Extract the [X, Y] coordinate from the center of the cell holding the provided text.  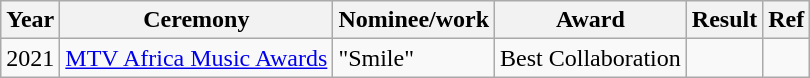
Ref [786, 20]
Result [724, 20]
Ceremony [196, 20]
Nominee/work [414, 20]
"Smile" [414, 58]
2021 [30, 58]
Year [30, 20]
MTV Africa Music Awards [196, 58]
Best Collaboration [591, 58]
Award [591, 20]
